Search for the cell housing the specified text and yield its (x, y) center coordinate. 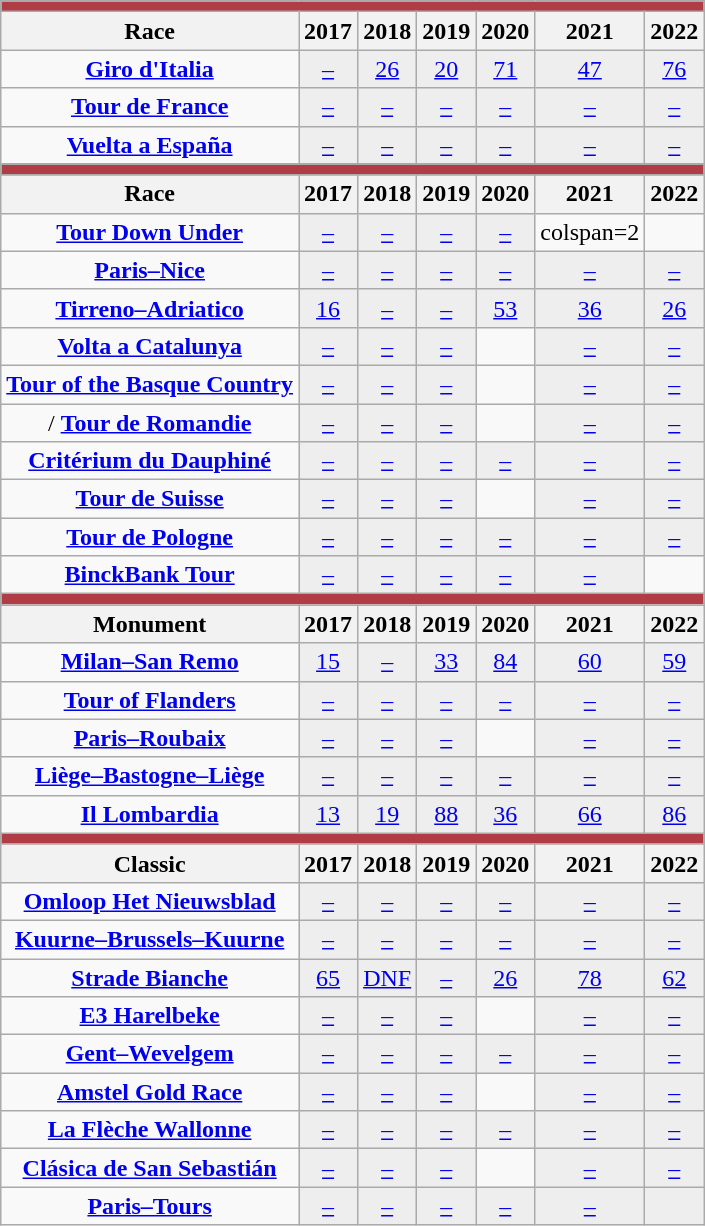
Liège–Bastogne–Liège (150, 776)
colspan=2 (590, 232)
BinckBank Tour (150, 575)
53 (506, 308)
Gent–Wevelgem (150, 1054)
Omloop Het Nieuwsblad (150, 901)
Tour Down Under (150, 232)
Tour de France (150, 107)
Kuurne–Brussels–Kuurne (150, 939)
Tour de Suisse (150, 499)
47 (590, 69)
DNF (388, 977)
78 (590, 977)
Classic (150, 863)
76 (674, 69)
Tour of the Basque Country (150, 384)
62 (674, 977)
Strade Bianche (150, 977)
20 (446, 69)
E3 Harelbeke (150, 1016)
16 (328, 308)
88 (446, 814)
13 (328, 814)
33 (446, 662)
66 (590, 814)
Volta a Catalunya (150, 346)
Monument (150, 624)
86 (674, 814)
Tour de Pologne (150, 537)
71 (506, 69)
Giro d'Italia (150, 69)
Critérium du Dauphiné (150, 461)
59 (674, 662)
15 (328, 662)
Paris–Roubaix (150, 738)
65 (328, 977)
Paris–Tours (150, 1206)
/ Tour de Romandie (150, 423)
Tour of Flanders (150, 700)
Amstel Gold Race (150, 1092)
Vuelta a España (150, 145)
84 (506, 662)
Clásica de San Sebastián (150, 1168)
19 (388, 814)
Paris–Nice (150, 270)
Tirreno–Adriatico (150, 308)
La Flèche Wallonne (150, 1130)
60 (590, 662)
Milan–San Remo (150, 662)
Il Lombardia (150, 814)
